For the text-containing cell, return its midpoint in [x, y] coordinate format. 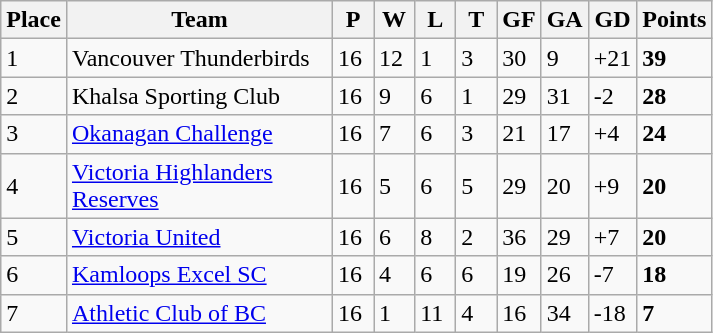
T [476, 20]
W [394, 20]
Athletic Club of BC [199, 313]
Kamloops Excel SC [199, 275]
GF [519, 20]
Khalsa Sporting Club [199, 96]
Okanagan Challenge [199, 134]
26 [564, 275]
30 [519, 58]
Victoria Highlanders Reserves [199, 186]
8 [436, 237]
19 [519, 275]
18 [674, 275]
36 [519, 237]
12 [394, 58]
Place [34, 20]
21 [519, 134]
+21 [612, 58]
Victoria United [199, 237]
-7 [612, 275]
Points [674, 20]
24 [674, 134]
Team [199, 20]
L [436, 20]
-18 [612, 313]
-2 [612, 96]
17 [564, 134]
GD [612, 20]
GA [564, 20]
Vancouver Thunderbirds [199, 58]
P [354, 20]
28 [674, 96]
34 [564, 313]
+7 [612, 237]
31 [564, 96]
+9 [612, 186]
39 [674, 58]
11 [436, 313]
+4 [612, 134]
